Extract the (X, Y) coordinate from the center of the cell holding the provided text.  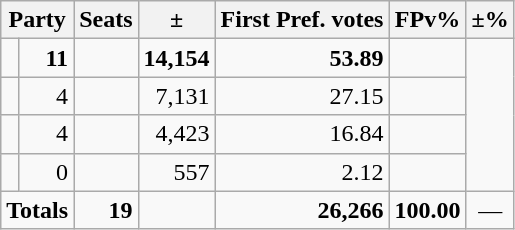
100.00 (428, 210)
0 (46, 172)
53.89 (302, 58)
27.15 (302, 96)
±% (490, 20)
FPv% (428, 20)
16.84 (302, 134)
557 (176, 172)
26,266 (302, 210)
± (176, 20)
Party (38, 20)
2.12 (302, 172)
Totals (38, 210)
Seats (106, 20)
11 (46, 58)
— (490, 210)
First Pref. votes (302, 20)
4,423 (176, 134)
14,154 (176, 58)
19 (106, 210)
7,131 (176, 96)
